Provide the (x, y) coordinate of the cell's center where the given text is located.  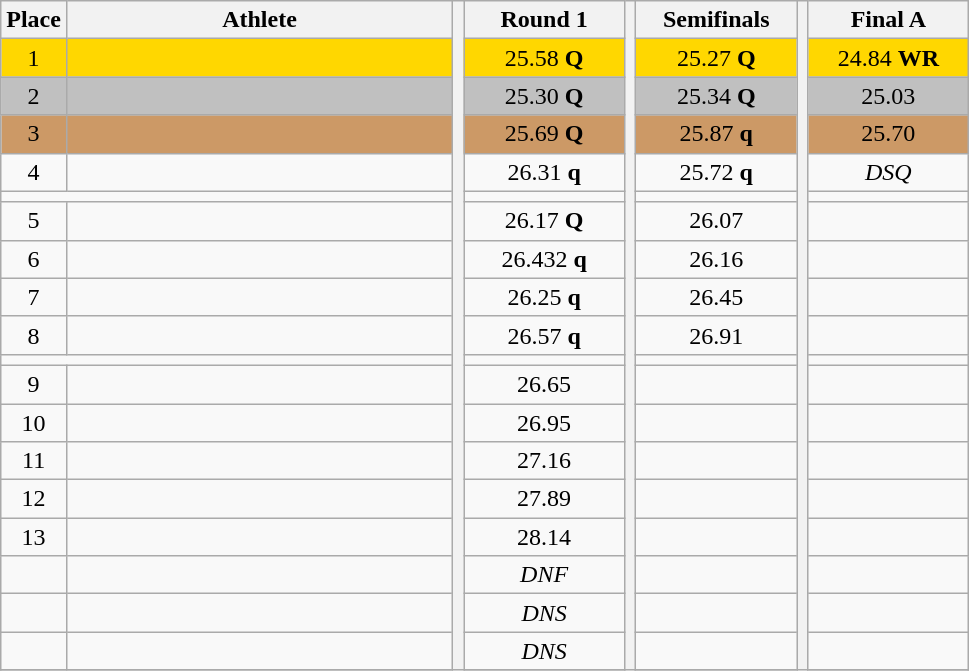
26.432 q (544, 259)
26.07 (716, 221)
Round 1 (544, 20)
27.89 (544, 499)
7 (34, 297)
25.72 q (716, 172)
25.69 Q (544, 134)
24.84 WR (888, 58)
Semifinals (716, 20)
26.17 Q (544, 221)
Athlete (259, 20)
9 (34, 384)
3 (34, 134)
25.34 Q (716, 96)
28.14 (544, 537)
Place (34, 20)
DSQ (888, 172)
25.03 (888, 96)
5 (34, 221)
25.58 Q (544, 58)
26.45 (716, 297)
1 (34, 58)
13 (34, 537)
25.87 q (716, 134)
Final A (888, 20)
26.95 (544, 423)
DNF (544, 575)
25.27 Q (716, 58)
12 (34, 499)
26.25 q (544, 297)
26.57 q (544, 335)
27.16 (544, 461)
11 (34, 461)
26.65 (544, 384)
26.31 q (544, 172)
4 (34, 172)
25.70 (888, 134)
26.16 (716, 259)
2 (34, 96)
26.91 (716, 335)
25.30 Q (544, 96)
6 (34, 259)
8 (34, 335)
10 (34, 423)
